Determine the (X, Y) coordinate at the center of the cell enclosing the given text.  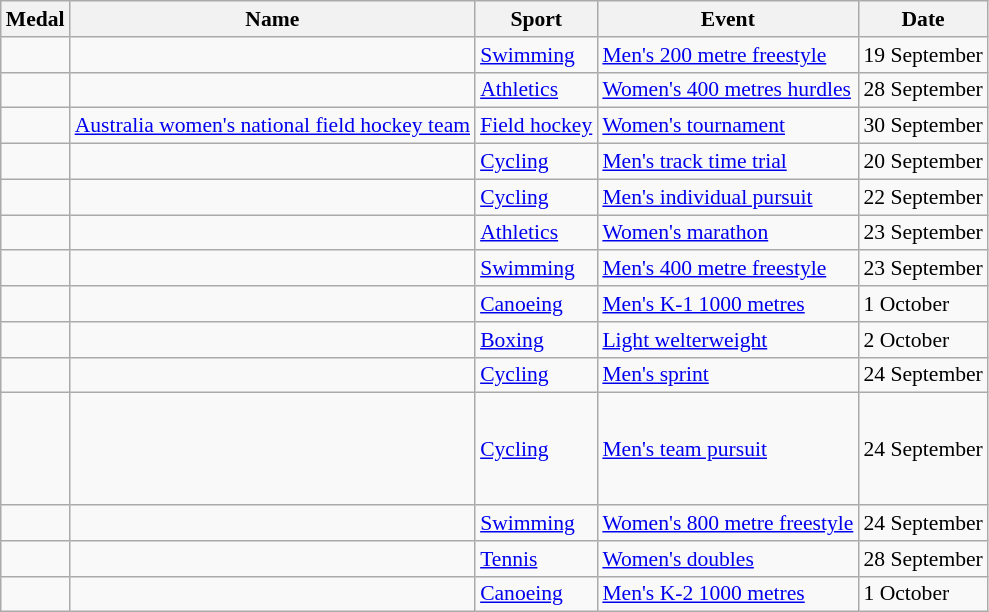
Boxing (536, 340)
Date (922, 19)
Light welterweight (728, 340)
Women's 400 metres hurdles (728, 90)
Men's K-2 1000 metres (728, 594)
Men's track time trial (728, 162)
Men's team pursuit (728, 449)
20 September (922, 162)
Women's marathon (728, 233)
Women's 800 metre freestyle (728, 523)
Field hockey (536, 126)
Name (272, 19)
19 September (922, 55)
Men's K-1 1000 metres (728, 304)
Men's 200 metre freestyle (728, 55)
Medal (36, 19)
Men's sprint (728, 375)
22 September (922, 197)
2 October (922, 340)
Tennis (536, 559)
Event (728, 19)
Men's individual pursuit (728, 197)
Men's 400 metre freestyle (728, 269)
Women's doubles (728, 559)
Women's tournament (728, 126)
30 September (922, 126)
Australia women's national field hockey team (272, 126)
Sport (536, 19)
